Find where the given text appears and provide that cell's center as (X, Y) coordinate. 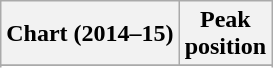
Peakposition (225, 34)
Chart (2014–15) (90, 34)
